Extract the [X, Y] coordinate from the center of the cell holding the provided text.  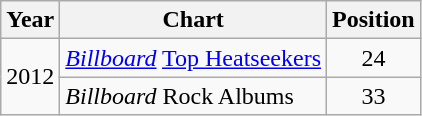
33 [374, 96]
Year [30, 20]
24 [374, 58]
Chart [194, 20]
2012 [30, 77]
Billboard Rock Albums [194, 96]
Position [374, 20]
Billboard Top Heatseekers [194, 58]
